Return the [X, Y] coordinate for the center point of the cell that contains the specified text.  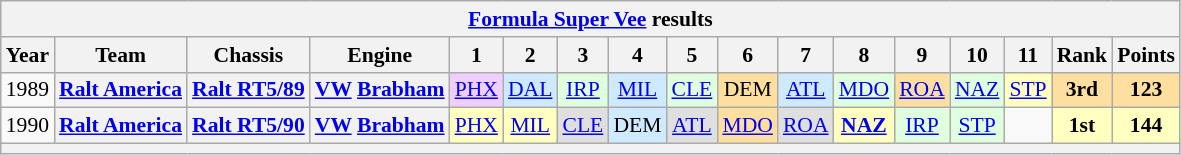
1 [476, 55]
1990 [28, 126]
3rd [1082, 90]
Engine [380, 55]
5 [692, 55]
Chassis [248, 55]
10 [977, 55]
6 [748, 55]
1989 [28, 90]
Ralt RT5/90 [248, 126]
Formula Super Vee results [590, 19]
3 [582, 55]
7 [806, 55]
4 [637, 55]
Points [1146, 55]
Team [120, 55]
8 [864, 55]
Ralt RT5/89 [248, 90]
DAL [530, 90]
1st [1082, 126]
9 [922, 55]
11 [1028, 55]
2 [530, 55]
Rank [1082, 55]
123 [1146, 90]
144 [1146, 126]
Year [28, 55]
